Output the [X, Y] coordinate of the center of the cell containing the given text.  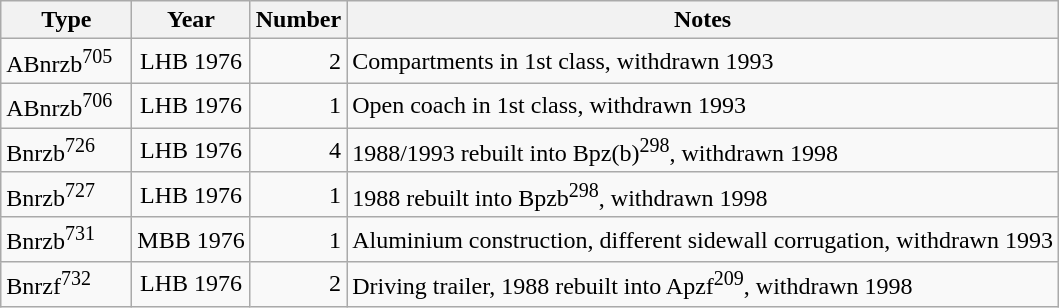
Number [298, 20]
Driving trailer, 1988 rebuilt into Apzf209, withdrawn 1998 [703, 284]
Aluminium construction, different sidewall corrugation, withdrawn 1993 [703, 240]
Notes [703, 20]
Year [191, 20]
Type [66, 20]
ABnrzb706 [66, 106]
Bnrzb727 [66, 194]
Bnrzb731 [66, 240]
1988 rebuilt into Bpzb298, withdrawn 1998 [703, 194]
1988/1993 rebuilt into Bpz(b)298, withdrawn 1998 [703, 150]
MBB 1976 [191, 240]
Bnrzf732 [66, 284]
Open coach in 1st class, withdrawn 1993 [703, 106]
ABnrzb705 [66, 62]
Bnrzb726 [66, 150]
4 [298, 150]
Compartments in 1st class, withdrawn 1993 [703, 62]
